Capture the cell that displays the provided text and extract its [X, Y] central coordinate. 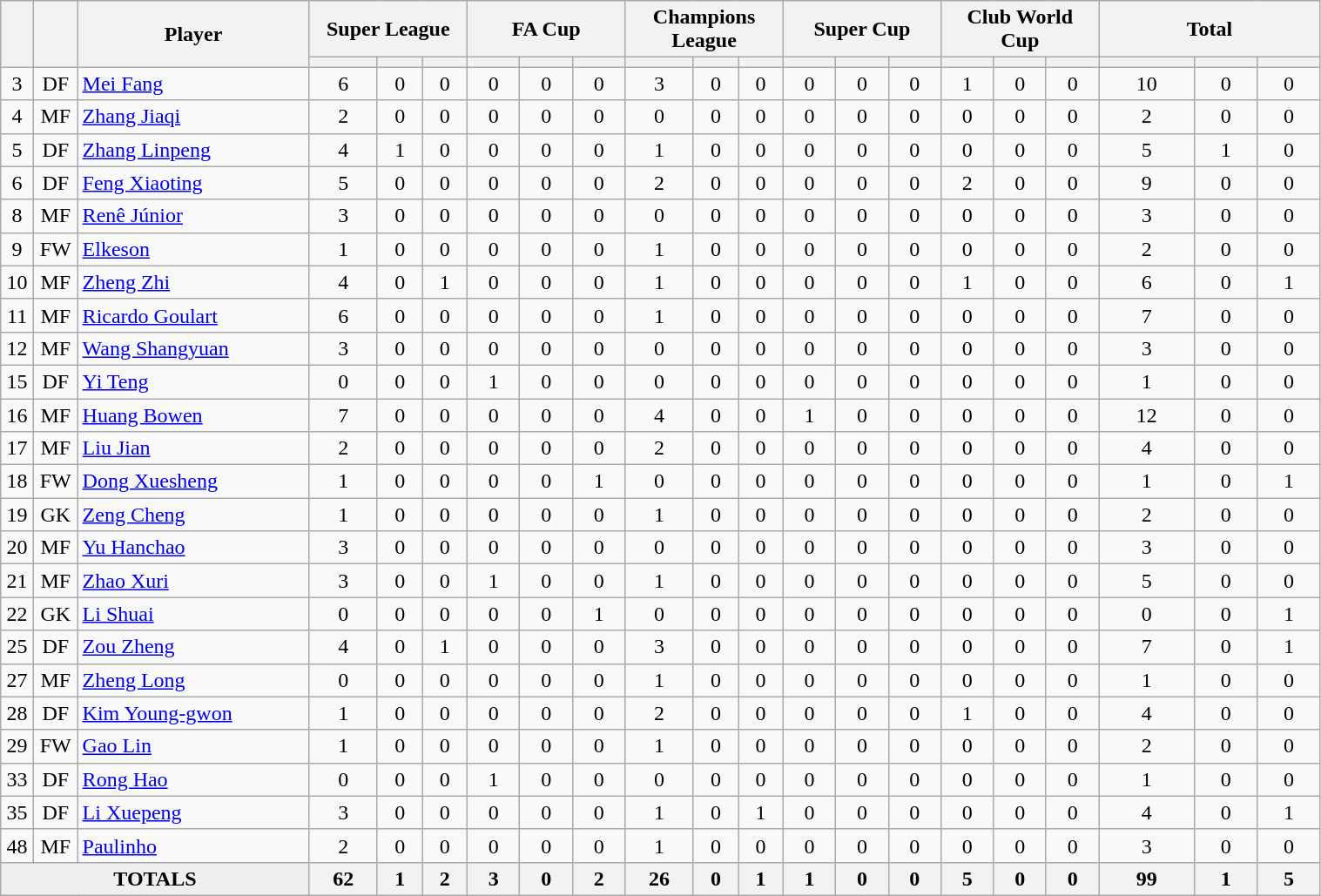
33 [17, 779]
Zheng Long [193, 680]
15 [17, 381]
Total [1210, 30]
Liu Jian [193, 448]
19 [17, 515]
Zheng Zhi [193, 282]
62 [343, 879]
21 [17, 581]
Dong Xuesheng [193, 482]
20 [17, 548]
Mei Fang [193, 84]
Li Shuai [193, 614]
Zeng Cheng [193, 515]
Club World Cup [1021, 30]
25 [17, 647]
8 [17, 216]
Huang Bowen [193, 415]
Paulinho [193, 845]
Gao Lin [193, 746]
Yi Teng [193, 381]
Zhao Xuri [193, 581]
16 [17, 415]
Kim Young-gwon [193, 713]
Feng Xiaoting [193, 183]
Zhang Jiaqi [193, 117]
Champions League [704, 30]
Ricardo Goulart [193, 315]
FA Cup [547, 30]
Li Xuepeng [193, 812]
99 [1147, 879]
22 [17, 614]
TOTALS [155, 879]
Super League [388, 30]
27 [17, 680]
Wang Shangyuan [193, 348]
48 [17, 845]
Renê Júnior [193, 216]
29 [17, 746]
Yu Hanchao [193, 548]
Zhang Linpeng [193, 150]
11 [17, 315]
Super Cup [862, 30]
Rong Hao [193, 779]
17 [17, 448]
Elkeson [193, 249]
28 [17, 713]
Zou Zheng [193, 647]
35 [17, 812]
26 [659, 879]
18 [17, 482]
Player [193, 34]
